Capture the cell that displays the provided text and extract its [x, y] central coordinate. 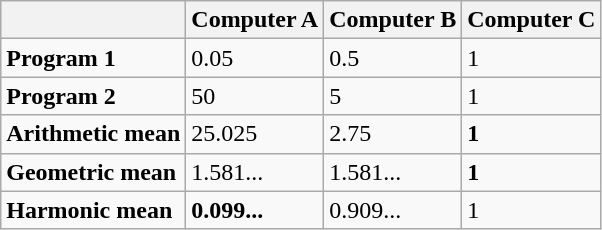
0.5 [393, 58]
5 [393, 96]
Geometric mean [94, 172]
Harmonic mean [94, 210]
Program 2 [94, 96]
0.05 [255, 58]
2.75 [393, 134]
Computer C [532, 20]
Computer A [255, 20]
Arithmetic mean [94, 134]
0.909... [393, 210]
0.099... [255, 210]
50 [255, 96]
25.025 [255, 134]
Program 1 [94, 58]
Computer B [393, 20]
